For the text-containing cell, return its midpoint in [X, Y] coordinate format. 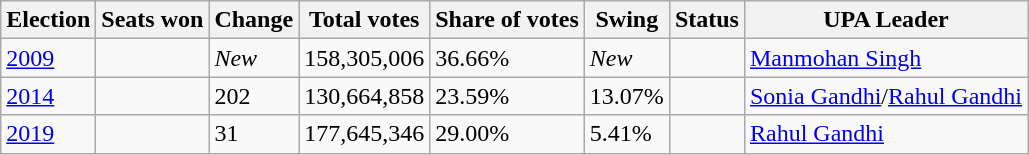
Rahul Gandhi [886, 134]
Manmohan Singh [886, 58]
23.59% [508, 96]
Status [706, 20]
Change [254, 20]
Election [48, 20]
13.07% [626, 96]
2014 [48, 96]
2019 [48, 134]
31 [254, 134]
158,305,006 [364, 58]
Sonia Gandhi/Rahul Gandhi [886, 96]
Swing [626, 20]
UPA Leader [886, 20]
Share of votes [508, 20]
Seats won [152, 20]
177,645,346 [364, 134]
130,664,858 [364, 96]
202 [254, 96]
5.41% [626, 134]
2009 [48, 58]
36.66% [508, 58]
Total votes [364, 20]
29.00% [508, 134]
